Find where the given text appears and provide that cell's center as [X, Y] coordinate. 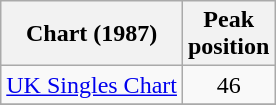
Peakposition [228, 34]
UK Singles Chart [92, 85]
Chart (1987) [92, 34]
46 [228, 85]
